Determine the (x, y) coordinate at the center of the cell enclosing the given text.  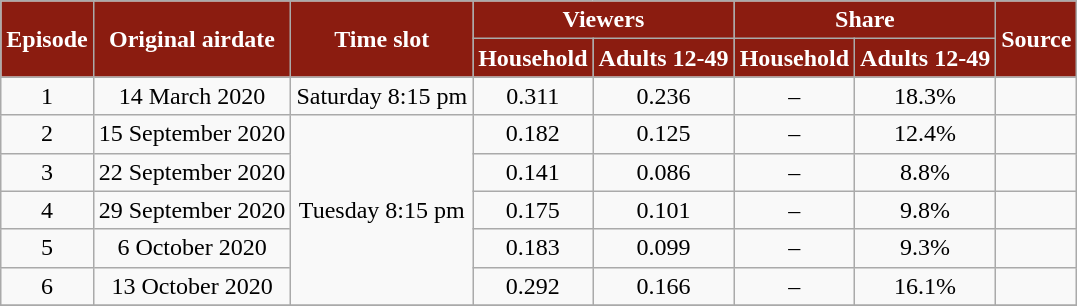
12.4% (926, 134)
Tuesday 8:15 pm (382, 210)
0.292 (533, 286)
0.166 (664, 286)
0.086 (664, 172)
0.175 (533, 210)
Episode (47, 39)
0.236 (664, 96)
2 (47, 134)
6 October 2020 (192, 248)
5 (47, 248)
Saturday 8:15 pm (382, 96)
Viewers (604, 20)
0.141 (533, 172)
0.101 (664, 210)
0.182 (533, 134)
0.183 (533, 248)
Share (865, 20)
Source (1036, 39)
1 (47, 96)
13 October 2020 (192, 286)
22 September 2020 (192, 172)
0.311 (533, 96)
9.8% (926, 210)
18.3% (926, 96)
Original airdate (192, 39)
8.8% (926, 172)
16.1% (926, 286)
4 (47, 210)
6 (47, 286)
0.099 (664, 248)
29 September 2020 (192, 210)
9.3% (926, 248)
15 September 2020 (192, 134)
0.125 (664, 134)
3 (47, 172)
14 March 2020 (192, 96)
Time slot (382, 39)
